For the text-containing cell, return its midpoint in [x, y] coordinate format. 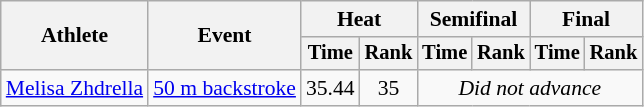
Final [586, 19]
Event [224, 36]
Melisa Zhdrella [74, 88]
Did not advance [530, 88]
35.44 [330, 88]
35 [389, 88]
Athlete [74, 36]
50 m backstroke [224, 88]
Semifinal [473, 19]
Heat [359, 19]
